Find where the given text appears and provide that cell's center as [x, y] coordinate. 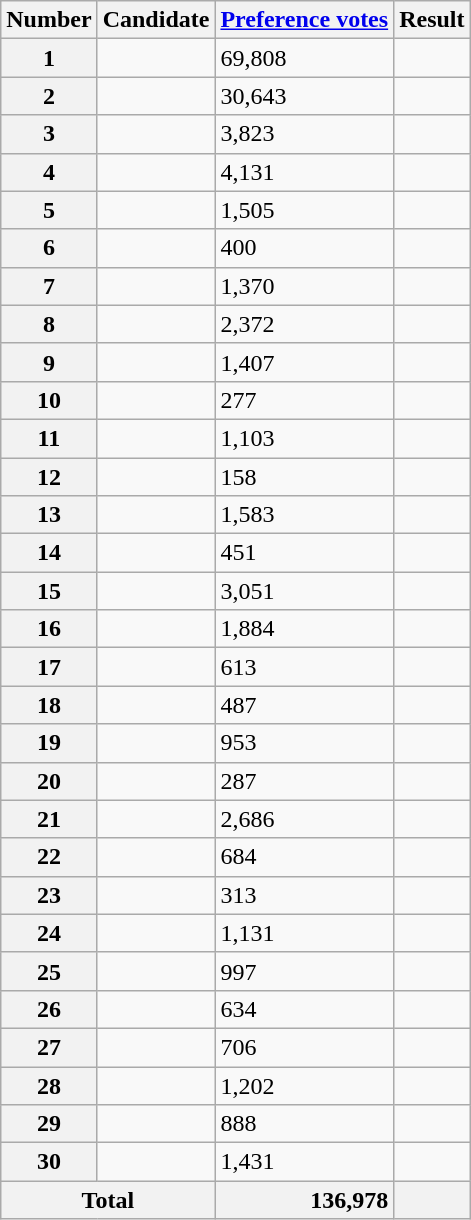
997 [304, 971]
17 [49, 667]
29 [49, 1124]
287 [304, 781]
24 [49, 933]
25 [49, 971]
684 [304, 857]
30 [49, 1162]
2,686 [304, 819]
1,103 [304, 438]
27 [49, 1047]
158 [304, 477]
1,884 [304, 629]
30,643 [304, 96]
3,051 [304, 591]
Total [108, 1200]
953 [304, 743]
69,808 [304, 58]
2,372 [304, 324]
13 [49, 515]
16 [49, 629]
4,131 [304, 172]
23 [49, 895]
21 [49, 819]
2 [49, 96]
Preference votes [304, 20]
5 [49, 210]
12 [49, 477]
3 [49, 134]
9 [49, 362]
313 [304, 895]
634 [304, 1009]
1,131 [304, 933]
487 [304, 705]
6 [49, 248]
451 [304, 553]
7 [49, 286]
19 [49, 743]
706 [304, 1047]
18 [49, 705]
136,978 [304, 1200]
22 [49, 857]
Number [49, 20]
1,431 [304, 1162]
Candidate [156, 20]
15 [49, 591]
Result [432, 20]
20 [49, 781]
11 [49, 438]
400 [304, 248]
613 [304, 667]
1 [49, 58]
28 [49, 1085]
3,823 [304, 134]
26 [49, 1009]
1,583 [304, 515]
888 [304, 1124]
1,505 [304, 210]
10 [49, 400]
14 [49, 553]
8 [49, 324]
1,202 [304, 1085]
4 [49, 172]
277 [304, 400]
1,370 [304, 286]
1,407 [304, 362]
